Locate the cell with the specified text and output its [x, y] center coordinate. 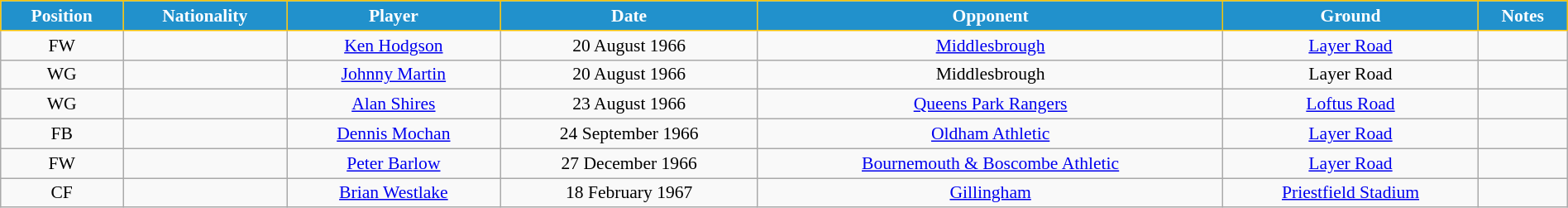
Brian Westlake [394, 193]
Johnny Martin [394, 75]
Oldham Athletic [990, 134]
Opponent [990, 16]
23 August 1966 [629, 104]
18 February 1967 [629, 193]
Peter Barlow [394, 163]
Ken Hodgson [394, 46]
Date [629, 16]
Nationality [205, 16]
Gillingham [990, 193]
Dennis Mochan [394, 134]
Ground [1350, 16]
Bournemouth & Boscombe Athletic [990, 163]
Position [62, 16]
Loftus Road [1350, 104]
Queens Park Rangers [990, 104]
FB [62, 134]
Notes [1523, 16]
CF [62, 193]
Alan Shires [394, 104]
27 December 1966 [629, 163]
Priestfield Stadium [1350, 193]
24 September 1966 [629, 134]
Player [394, 16]
